Pinpoint the cell where the given text exists, returning its [x, y] midpoint coordinate. 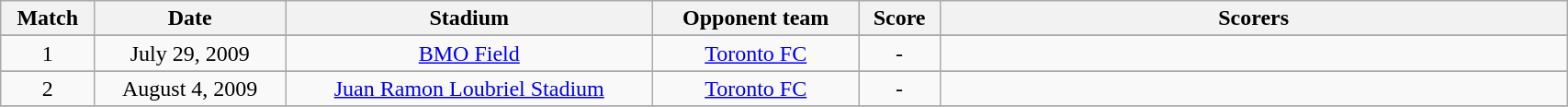
Match [48, 18]
BMO Field [469, 53]
1 [48, 53]
Score [898, 18]
Date [190, 18]
July 29, 2009 [190, 53]
Opponent team [756, 18]
Stadium [469, 18]
Scorers [1254, 18]
2 [48, 89]
August 4, 2009 [190, 89]
Juan Ramon Loubriel Stadium [469, 89]
